Return [x, y] of the center of cell containing provided text 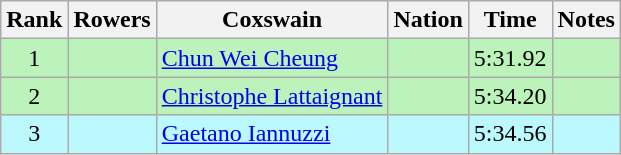
Coxswain [272, 20]
Notes [586, 20]
Nation [428, 20]
5:34.56 [510, 134]
Rank [34, 20]
2 [34, 96]
1 [34, 58]
Time [510, 20]
5:34.20 [510, 96]
Chun Wei Cheung [272, 58]
Gaetano Iannuzzi [272, 134]
3 [34, 134]
Rowers [112, 20]
5:31.92 [510, 58]
Christophe Lattaignant [272, 96]
